Determine the (X, Y) coordinate at the center of the cell enclosing the given text.  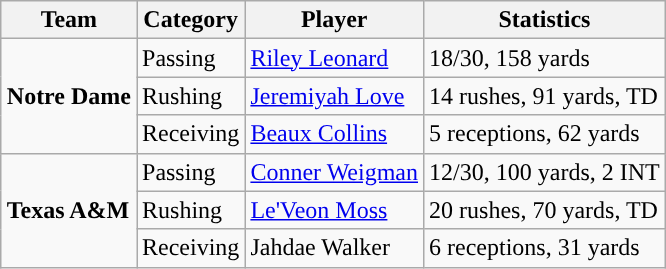
5 receptions, 62 yards (545, 134)
Category (190, 20)
18/30, 158 yards (545, 58)
Conner Weigman (334, 172)
6 receptions, 31 yards (545, 248)
Team (68, 20)
12/30, 100 yards, 2 INT (545, 172)
Statistics (545, 20)
Notre Dame (68, 96)
Texas A&M (68, 210)
Le'Veon Moss (334, 210)
Beaux Collins (334, 134)
Player (334, 20)
20 rushes, 70 yards, TD (545, 210)
Jahdae Walker (334, 248)
Riley Leonard (334, 58)
Jeremiyah Love (334, 96)
14 rushes, 91 yards, TD (545, 96)
